Return [x, y] of the center of cell containing provided text 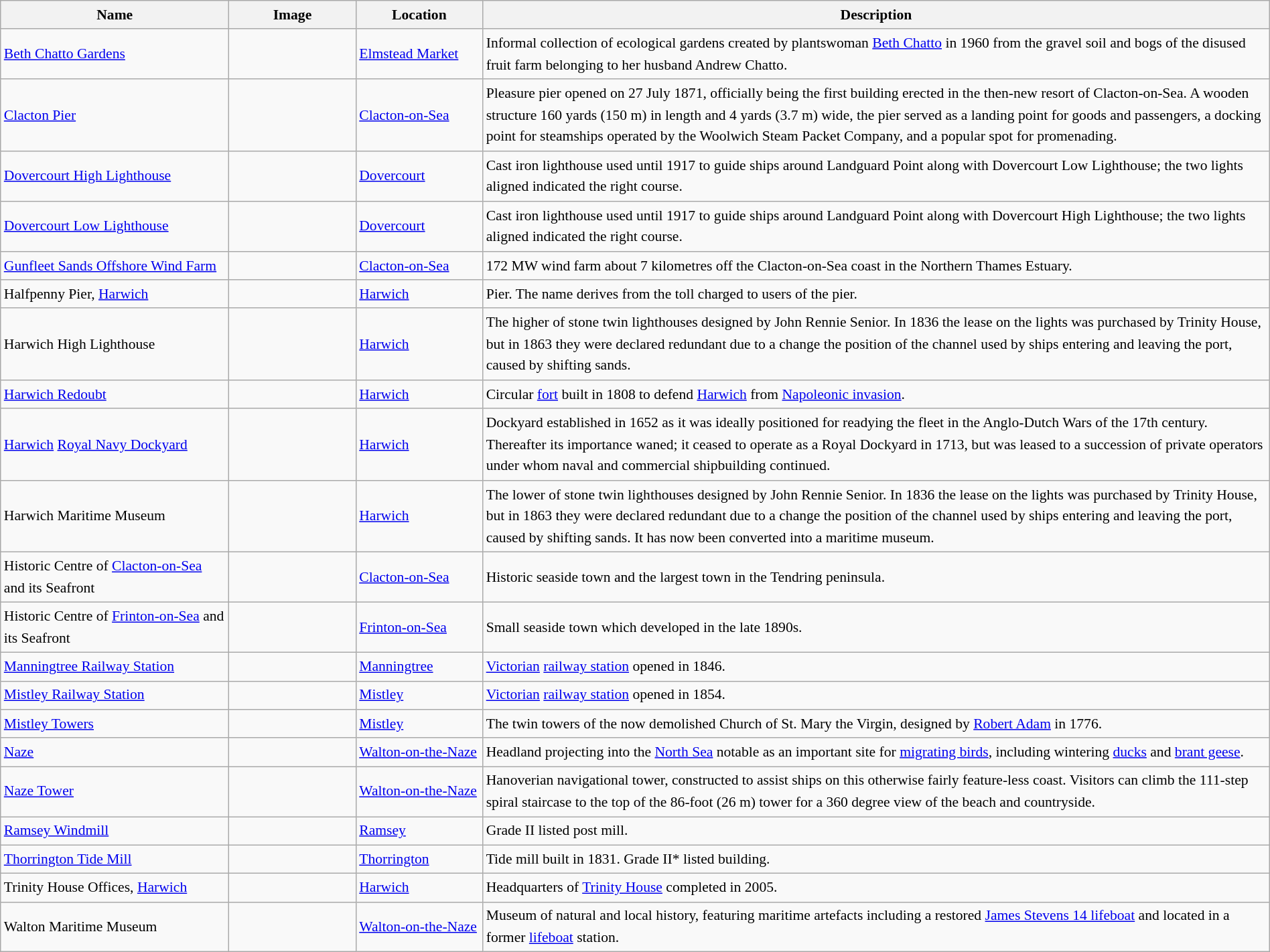
Headquarters of Trinity House completed in 2005. [876, 888]
Thorrington [419, 860]
Harwich Redoubt [115, 395]
Tide mill built in 1831. Grade II* listed building. [876, 860]
Pier. The name derives from the toll charged to users of the pier. [876, 295]
Clacton Pier [115, 115]
The twin towers of the now demolished Church of St. Mary the Virgin, designed by Robert Adam in 1776. [876, 724]
Victorian railway station opened in 1854. [876, 695]
Beth Chatto Gardens [115, 55]
Headland projecting into the North Sea notable as an important site for migrating birds, including wintering ducks and brant geese. [876, 752]
Ramsey [419, 831]
Mistley Railway Station [115, 695]
Mistley Towers [115, 724]
Image [292, 15]
172 MW wind farm about 7 kilometres off the Clacton-on-Sea coast in the Northern Thames Estuary. [876, 266]
Gunfleet Sands Offshore Wind Farm [115, 266]
Historic Centre of Frinton-on-Sea and its Seafront [115, 628]
Elmstead Market [419, 55]
Harwich Maritime Museum [115, 517]
Small seaside town which developed in the late 1890s. [876, 628]
Historic seaside town and the largest town in the Tendring peninsula. [876, 577]
Harwich High Lighthouse [115, 344]
Historic Centre of Clacton-on-Sea and its Seafront [115, 577]
Victorian railway station opened in 1846. [876, 667]
Location [419, 15]
Halfpenny Pier, Harwich [115, 295]
Harwich Royal Navy Dockyard [115, 445]
Dovercourt High Lighthouse [115, 177]
Manningtree Railway Station [115, 667]
Naze [115, 752]
Dovercourt Low Lighthouse [115, 226]
Manningtree [419, 667]
Description [876, 15]
Naze Tower [115, 791]
Thorrington Tide Mill [115, 860]
Walton Maritime Museum [115, 927]
Grade II listed post mill. [876, 831]
Trinity House Offices, Harwich [115, 888]
Circular fort built in 1808 to defend Harwich from Napoleonic invasion. [876, 395]
Frinton-on-Sea [419, 628]
Name [115, 15]
Ramsey Windmill [115, 831]
